Detect which cell encompasses the target text, then output its [x, y] center coordinate. 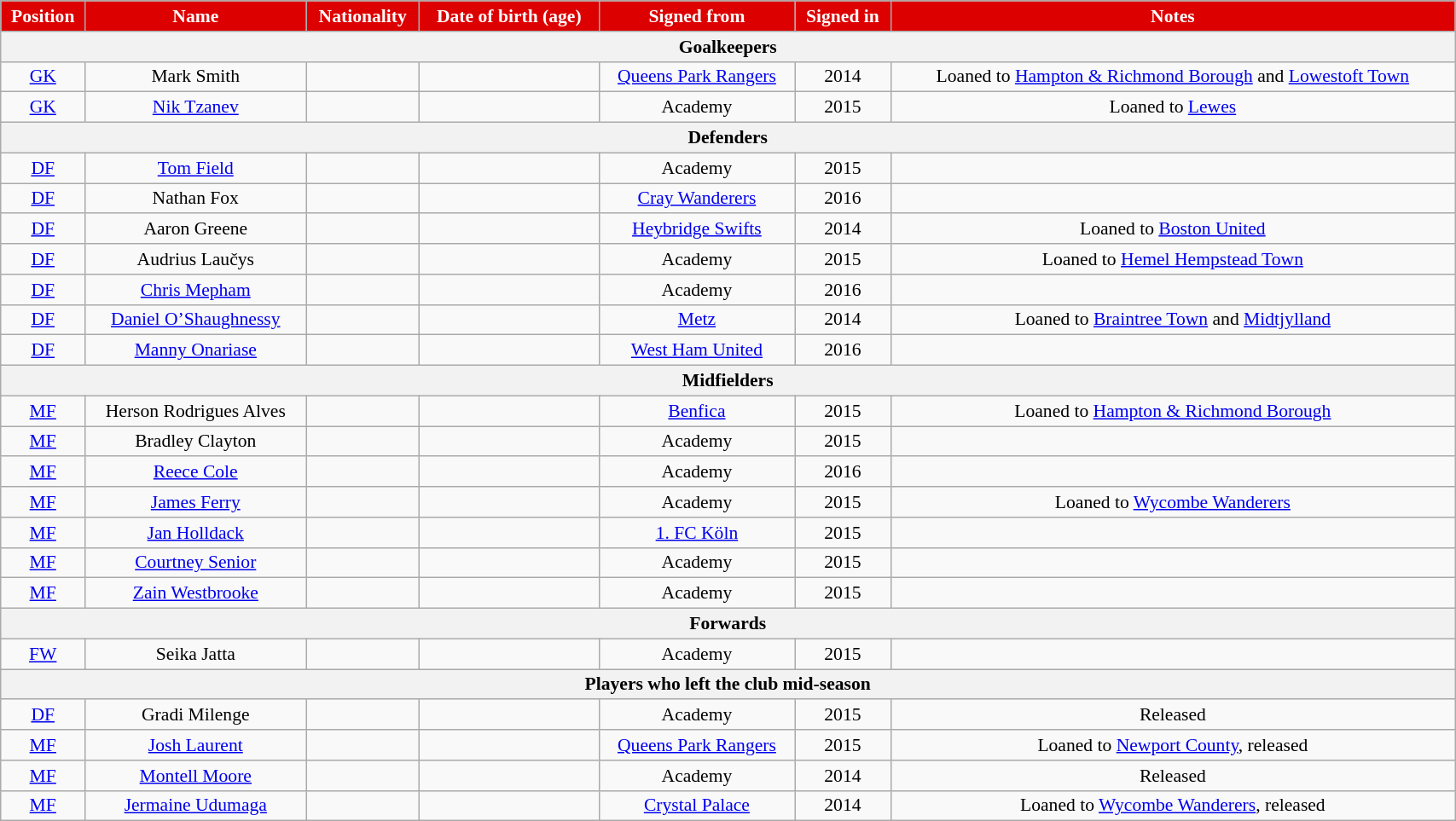
Loaned to Hemel Hempstead Town [1173, 259]
Loaned to Boston United [1173, 229]
Reece Cole [196, 472]
Loaned to Newport County, released [1173, 745]
James Ferry [196, 502]
Name [196, 16]
Date of birth (age) [510, 16]
1. FC Köln [697, 533]
Heybridge Swifts [697, 229]
Goalkeepers [728, 47]
Loaned to Hampton & Richmond Borough and Lowestoft Town [1173, 77]
Signed from [697, 16]
Jan Holldack [196, 533]
Aaron Greene [196, 229]
West Ham United [697, 350]
Seika Jatta [196, 654]
Montell Moore [196, 776]
Courtney Senior [196, 563]
FW [43, 654]
Gradi Milenge [196, 715]
Mark Smith [196, 77]
Position [43, 16]
Loaned to Wycombe Wanderers [1173, 502]
Nik Tzanev [196, 107]
Notes [1173, 16]
Tom Field [196, 168]
Nathan Fox [196, 199]
Loaned to Lewes [1173, 107]
Crystal Palace [697, 806]
Benfica [697, 411]
Midfielders [728, 381]
Forwards [728, 624]
Josh Laurent [196, 745]
Signed in [843, 16]
Herson Rodrigues Alves [196, 411]
Bradley Clayton [196, 442]
Loaned to Hampton & Richmond Borough [1173, 411]
Chris Mepham [196, 290]
Loaned to Wycombe Wanderers, released [1173, 806]
Nationality [363, 16]
Zain Westbrooke [196, 593]
Metz [697, 320]
Players who left the club mid-season [728, 685]
Audrius Laučys [196, 259]
Daniel O’Shaughnessy [196, 320]
Manny Onariase [196, 350]
Jermaine Udumaga [196, 806]
Loaned to Braintree Town and Midtjylland [1173, 320]
Defenders [728, 138]
Cray Wanderers [697, 199]
